Return the (X, Y) coordinate for the center point of the cell that contains the specified text.  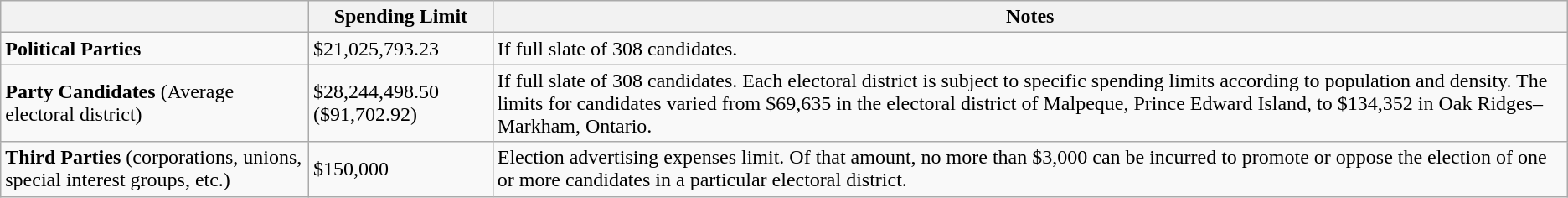
$150,000 (401, 169)
Notes (1030, 17)
If full slate of 308 candidates. (1030, 49)
Spending Limit (401, 17)
Third Parties (corporations, unions, special interest groups, etc.) (155, 169)
Political Parties (155, 49)
$28,244,498.50 ($91,702.92) (401, 103)
$21,025,793.23 (401, 49)
Party Candidates (Average electoral district) (155, 103)
